Determine the [x, y] coordinate at the center of the cell enclosing the given text.  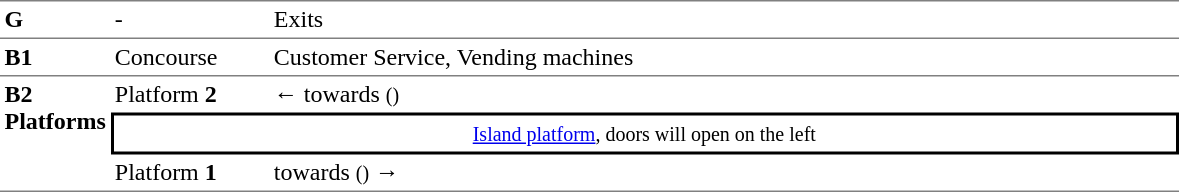
B2Platforms [55, 134]
Platform 1 [190, 173]
Concourse [190, 58]
- [190, 19]
Exits [724, 19]
B1 [55, 58]
G [55, 19]
towards () → [724, 173]
Customer Service, Vending machines [724, 58]
← towards () [724, 94]
Island platform, doors will open on the left [644, 133]
Platform 2 [190, 94]
